Pinpoint the cell where the given text exists, returning its (x, y) midpoint coordinate. 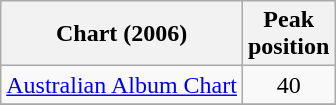
40 (288, 85)
Peakposition (288, 34)
Chart (2006) (122, 34)
Australian Album Chart (122, 85)
